Search for the cell housing the specified text and yield its [X, Y] center coordinate. 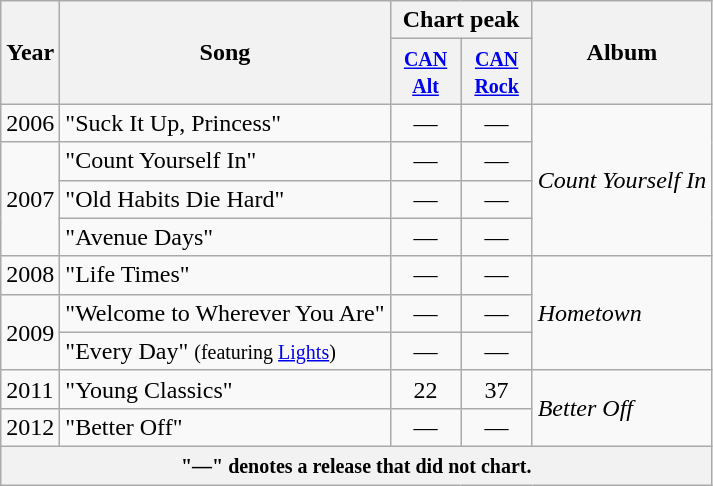
Album [622, 52]
Year [30, 52]
2007 [30, 199]
Better Off [622, 408]
2008 [30, 275]
"Welcome to Wherever You Are" [225, 313]
"Every Day" (featuring Lights) [225, 351]
2012 [30, 427]
"Life Times" [225, 275]
Chart peak [461, 20]
"Suck It Up, Princess" [225, 123]
"Better Off" [225, 427]
2009 [30, 332]
22 [426, 389]
"—" denotes a release that did not chart. [356, 465]
"Avenue Days" [225, 237]
"Young Classics" [225, 389]
"Old Habits Die Hard" [225, 199]
Count Yourself In [622, 180]
CANAlt [426, 72]
2006 [30, 123]
"Count Yourself In" [225, 161]
2011 [30, 389]
CANRock [496, 72]
37 [496, 389]
Song [225, 52]
Hometown [622, 313]
